Capture the cell that displays the provided text and extract its [x, y] central coordinate. 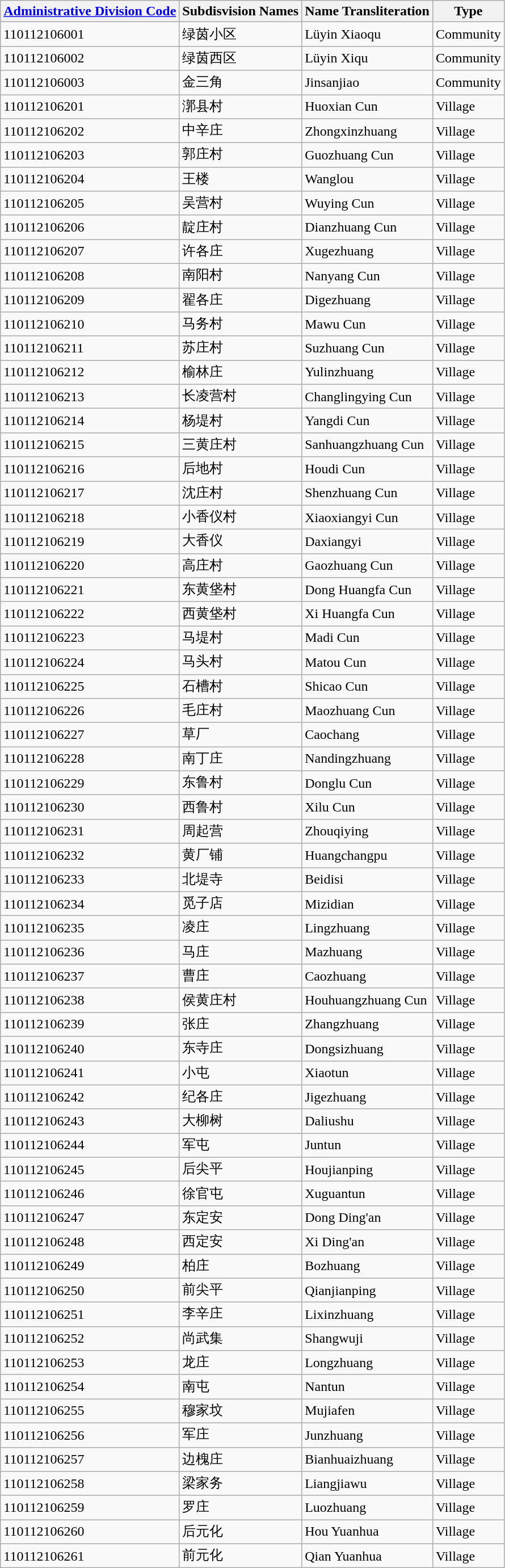
Zhouqiying [368, 831]
110112106211 [90, 348]
凌庄 [241, 928]
南丁庄 [241, 759]
110112106259 [90, 1507]
苏庄村 [241, 348]
110112106237 [90, 976]
Jinsanjiao [368, 83]
靛庄村 [241, 227]
110112106248 [90, 1242]
110112106255 [90, 1411]
110112106210 [90, 325]
Caochang [368, 734]
Mizidian [368, 903]
Yangdi Cun [368, 421]
Madi Cun [368, 638]
石槽村 [241, 687]
110112106220 [90, 565]
杨堤村 [241, 421]
110112106002 [90, 58]
马庄 [241, 952]
110112106241 [90, 1073]
110112106227 [90, 734]
Changlingying Cun [368, 396]
李辛庄 [241, 1314]
110112106245 [90, 1169]
穆家坟 [241, 1411]
Liangjiawu [368, 1483]
110112106225 [90, 687]
Shangwuji [368, 1338]
三黄庄村 [241, 445]
军屯 [241, 1145]
Xugezhuang [368, 252]
110112106256 [90, 1435]
Digezhuang [368, 300]
马头村 [241, 662]
110112106214 [90, 421]
马堤村 [241, 638]
Daliushu [368, 1121]
西黄垡村 [241, 614]
漷县村 [241, 107]
110112106201 [90, 107]
Xiaoxiangyi Cun [368, 518]
Zhongxinzhuang [368, 131]
Junzhuang [368, 1435]
110112106218 [90, 518]
Lüyin Xiqu [368, 58]
Name Transliteration [368, 11]
前元化 [241, 1556]
郭庄村 [241, 155]
Maozhuang Cun [368, 711]
110112106229 [90, 783]
Jigezhuang [368, 1098]
110112106209 [90, 300]
东寺庄 [241, 1049]
曹庄 [241, 976]
110112106247 [90, 1218]
绿茵西区 [241, 58]
110112106260 [90, 1532]
前尖平 [241, 1290]
110112106228 [90, 759]
Shenzhuang Cun [368, 494]
大柳树 [241, 1121]
周起营 [241, 831]
110112106251 [90, 1314]
纪各庄 [241, 1098]
Lingzhuang [368, 928]
Daxiangyi [368, 541]
Dianzhuang Cun [368, 227]
后地村 [241, 469]
草厂 [241, 734]
110112106222 [90, 614]
毛庄村 [241, 711]
西鲁村 [241, 807]
觅子店 [241, 903]
Zhangzhuang [368, 1025]
Caozhuang [368, 976]
Beidisi [368, 880]
许各庄 [241, 252]
110112106221 [90, 590]
边槐庄 [241, 1460]
尚武集 [241, 1338]
Qianjianping [368, 1290]
110112106217 [90, 494]
110112106223 [90, 638]
北堤寺 [241, 880]
110112106219 [90, 541]
110112106230 [90, 807]
110112106239 [90, 1025]
张庄 [241, 1025]
东定安 [241, 1218]
黄厂铺 [241, 856]
110112106213 [90, 396]
大香仪 [241, 541]
110112106001 [90, 34]
110112106244 [90, 1145]
Dongsizhuang [368, 1049]
110112106236 [90, 952]
110112106242 [90, 1098]
110112106215 [90, 445]
Nantun [368, 1387]
110112106202 [90, 131]
Xiaotun [368, 1073]
110112106249 [90, 1267]
Xi Huangfa Cun [368, 614]
110112106238 [90, 1000]
柏庄 [241, 1267]
110112106212 [90, 372]
Houdi Cun [368, 469]
Longzhuang [368, 1363]
Xilu Cun [368, 807]
南阳村 [241, 276]
Matou Cun [368, 662]
Donglu Cun [368, 783]
Shicao Cun [368, 687]
110112106207 [90, 252]
110112106205 [90, 203]
Administrative Division Code [90, 11]
110112106231 [90, 831]
Lixinzhuang [368, 1314]
Gaozhuang Cun [368, 565]
110112106232 [90, 856]
侯黄庄村 [241, 1000]
Houjianping [368, 1169]
榆林庄 [241, 372]
Bianhuaizhuang [368, 1460]
Dong Ding'an [368, 1218]
110112106253 [90, 1363]
Mazhuang [368, 952]
徐官屯 [241, 1194]
小屯 [241, 1073]
110112106234 [90, 903]
金三角 [241, 83]
110112106257 [90, 1460]
Xuguantun [368, 1194]
110112106240 [90, 1049]
小香仪村 [241, 518]
南屯 [241, 1387]
翟各庄 [241, 300]
后尖平 [241, 1169]
Type [468, 11]
Lüyin Xiaoqu [368, 34]
龙庄 [241, 1363]
东黄垡村 [241, 590]
Qian Yuanhua [368, 1556]
Juntun [368, 1145]
110112106252 [90, 1338]
梁家务 [241, 1483]
吴营村 [241, 203]
Xi Ding'an [368, 1242]
Mawu Cun [368, 325]
中辛庄 [241, 131]
罗庄 [241, 1507]
110112106233 [90, 880]
Subdisvision Names [241, 11]
110112106246 [90, 1194]
110112106216 [90, 469]
110112106203 [90, 155]
110112106258 [90, 1483]
110112106208 [90, 276]
东鲁村 [241, 783]
110112106261 [90, 1556]
110112106235 [90, 928]
110112106226 [90, 711]
Nanyang Cun [368, 276]
Guozhuang Cun [368, 155]
Sanhuangzhuang Cun [368, 445]
110112106224 [90, 662]
Hou Yuanhua [368, 1532]
马务村 [241, 325]
绿茵小区 [241, 34]
110112106206 [90, 227]
军庄 [241, 1435]
Nandingzhuang [368, 759]
Luozhuang [368, 1507]
长凌营村 [241, 396]
Huangchangpu [368, 856]
110112106250 [90, 1290]
Mujiafen [368, 1411]
西定安 [241, 1242]
Houhuangzhuang Cun [368, 1000]
Bozhuang [368, 1267]
Yulinzhuang [368, 372]
高庄村 [241, 565]
后元化 [241, 1532]
110112106003 [90, 83]
Wuying Cun [368, 203]
110112106254 [90, 1387]
Dong Huangfa Cun [368, 590]
王楼 [241, 179]
110112106243 [90, 1121]
沈庄村 [241, 494]
Huoxian Cun [368, 107]
Wanglou [368, 179]
Suzhuang Cun [368, 348]
110112106204 [90, 179]
